Locate the cell with the specified text and output its [X, Y] center coordinate. 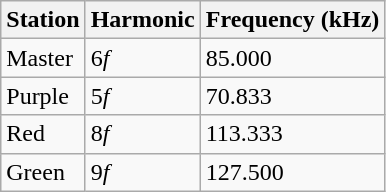
70.833 [292, 96]
Purple [43, 96]
Harmonic [142, 20]
9f [142, 172]
6f [142, 58]
85.000 [292, 58]
113.333 [292, 134]
5f [142, 96]
Red [43, 134]
Master [43, 58]
Station [43, 20]
8f [142, 134]
Green [43, 172]
Frequency (kHz) [292, 20]
127.500 [292, 172]
